Detect which cell encompasses the target text, then output its [x, y] center coordinate. 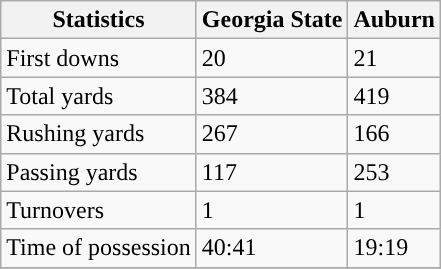
419 [394, 96]
384 [272, 96]
Passing yards [99, 172]
40:41 [272, 248]
20 [272, 58]
117 [272, 172]
Total yards [99, 96]
Rushing yards [99, 134]
Time of possession [99, 248]
First downs [99, 58]
19:19 [394, 248]
166 [394, 134]
Georgia State [272, 20]
Statistics [99, 20]
21 [394, 58]
267 [272, 134]
Auburn [394, 20]
Turnovers [99, 210]
253 [394, 172]
